Output the [X, Y] coordinate of the center of the cell containing the given text.  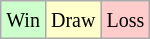
Draw [72, 20]
Loss [126, 20]
Win [24, 20]
